Determine the [x, y] coordinate at the center of the cell enclosing the given text.  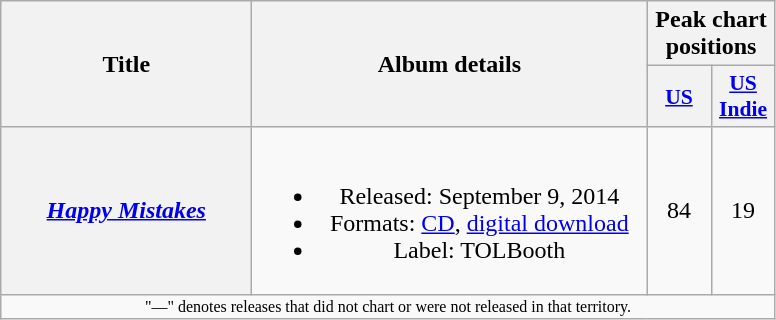
USIndie [743, 96]
Peak chartpositions [711, 34]
Happy Mistakes [126, 210]
Title [126, 64]
Released: September 9, 2014Formats: CD, digital downloadLabel: TOLBooth [450, 210]
19 [743, 210]
US [679, 96]
Album details [450, 64]
84 [679, 210]
"—" denotes releases that did not chart or were not released in that territory. [388, 306]
